Search for the cell housing the specified text and yield its [X, Y] center coordinate. 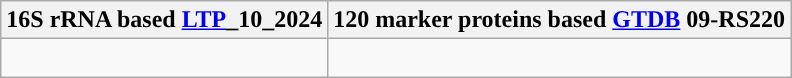
16S rRNA based LTP_10_2024 [164, 20]
120 marker proteins based GTDB 09-RS220 [560, 20]
